Search for the cell housing the specified text and yield its [x, y] center coordinate. 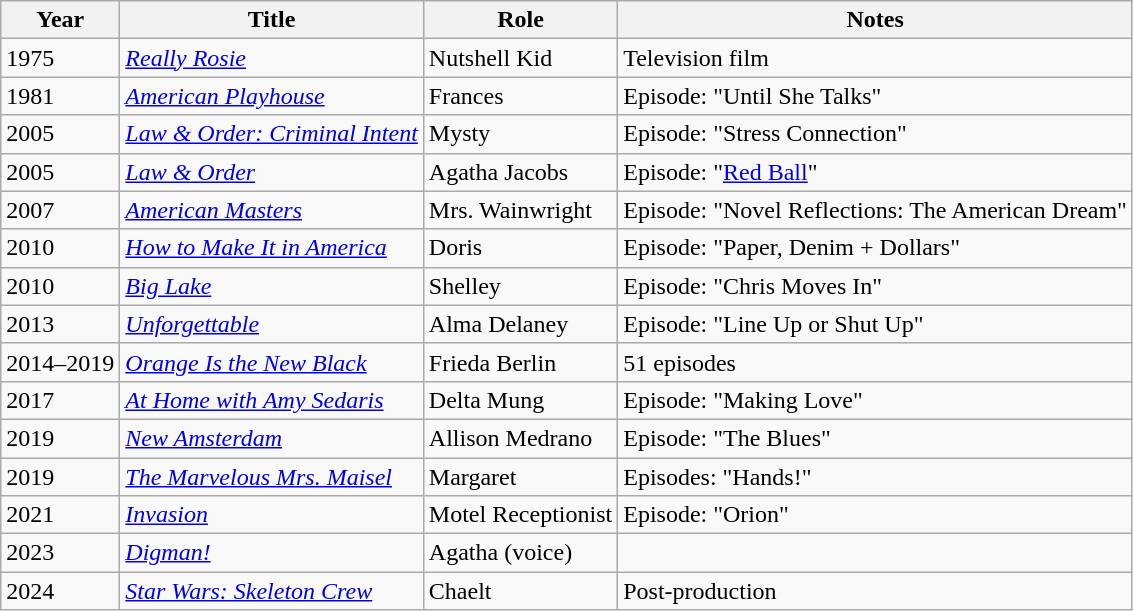
At Home with Amy Sedaris [272, 400]
Role [520, 20]
Invasion [272, 515]
Allison Medrano [520, 438]
Year [60, 20]
Title [272, 20]
Agatha (voice) [520, 553]
Episode: "Stress Connection" [876, 134]
Episode: "Line Up or Shut Up" [876, 324]
Episode: "Paper, Denim + Dollars" [876, 248]
Episode: "Making Love" [876, 400]
2013 [60, 324]
Orange Is the New Black [272, 362]
Law & Order [272, 172]
Motel Receptionist [520, 515]
Delta Mung [520, 400]
2023 [60, 553]
Episode: "The Blues" [876, 438]
Nutshell Kid [520, 58]
1975 [60, 58]
2024 [60, 591]
Mrs. Wainwright [520, 210]
Unforgettable [272, 324]
Episode: "Chris Moves In" [876, 286]
Law & Order: Criminal Intent [272, 134]
Television film [876, 58]
Episode: "Novel Reflections: The American Dream" [876, 210]
Episode: "Red Ball" [876, 172]
How to Make It in America [272, 248]
Really Rosie [272, 58]
Alma Delaney [520, 324]
Agatha Jacobs [520, 172]
Post-production [876, 591]
Doris [520, 248]
Shelley [520, 286]
American Masters [272, 210]
Episode: "Until She Talks" [876, 96]
American Playhouse [272, 96]
Margaret [520, 477]
New Amsterdam [272, 438]
Big Lake [272, 286]
The Marvelous Mrs. Maisel [272, 477]
2017 [60, 400]
2021 [60, 515]
Episodes: "Hands!" [876, 477]
1981 [60, 96]
Frances [520, 96]
Mysty [520, 134]
Frieda Berlin [520, 362]
51 episodes [876, 362]
2007 [60, 210]
Star Wars: Skeleton Crew [272, 591]
Digman! [272, 553]
2014–2019 [60, 362]
Notes [876, 20]
Episode: "Orion" [876, 515]
Chaelt [520, 591]
